Scan for the cell matching the given text and deliver its (X, Y) coordinate at center. 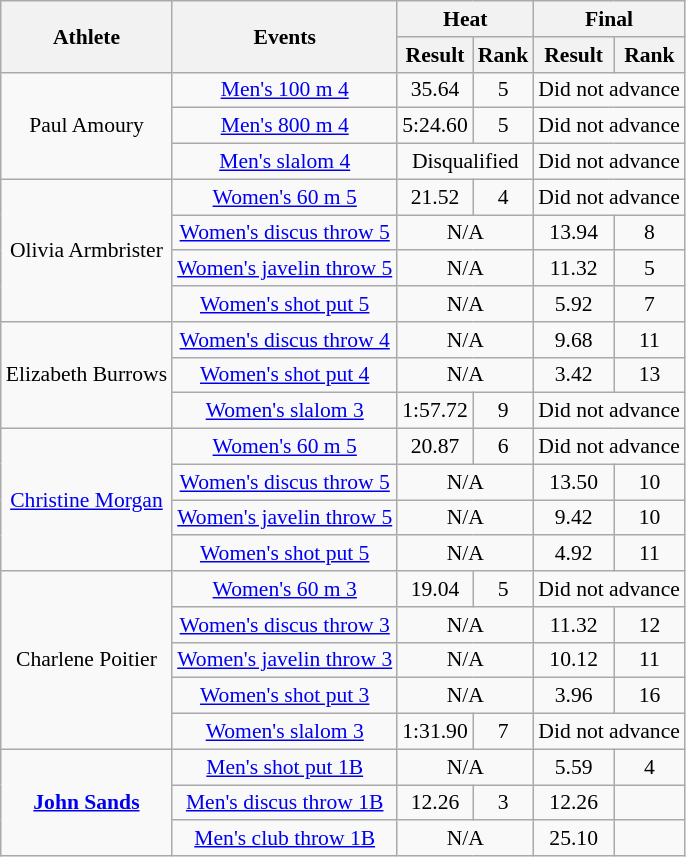
5.92 (574, 304)
Charlene Poitier (86, 660)
4.92 (574, 554)
Women's javelin throw 3 (284, 660)
1:31.90 (434, 732)
9 (504, 411)
6 (504, 447)
20.87 (434, 447)
Men's slalom 4 (284, 162)
Women's shot put 3 (284, 696)
10.12 (574, 660)
Women's discus throw 4 (284, 340)
9.42 (574, 518)
Men's discus throw 1B (284, 803)
Women's 60 m 3 (284, 589)
3 (504, 803)
John Sands (86, 802)
Events (284, 36)
Final (609, 19)
Men's club throw 1B (284, 839)
Women's shot put 4 (284, 375)
1:57.72 (434, 411)
35.64 (434, 90)
13 (650, 375)
12 (650, 625)
Men's 100 m 4 (284, 90)
5.59 (574, 767)
13.50 (574, 482)
5:24.60 (434, 126)
21.52 (434, 197)
Christine Morgan (86, 500)
Men's 800 m 4 (284, 126)
8 (650, 233)
Elizabeth Burrows (86, 376)
25.10 (574, 839)
Disqualified (465, 162)
16 (650, 696)
Heat (465, 19)
3.42 (574, 375)
9.68 (574, 340)
Men's shot put 1B (284, 767)
13.94 (574, 233)
3.96 (574, 696)
Paul Amoury (86, 126)
Women's discus throw 3 (284, 625)
Athlete (86, 36)
19.04 (434, 589)
Olivia Armbrister (86, 250)
